Provide the [X, Y] coordinate of the cell's center where the given text is located.  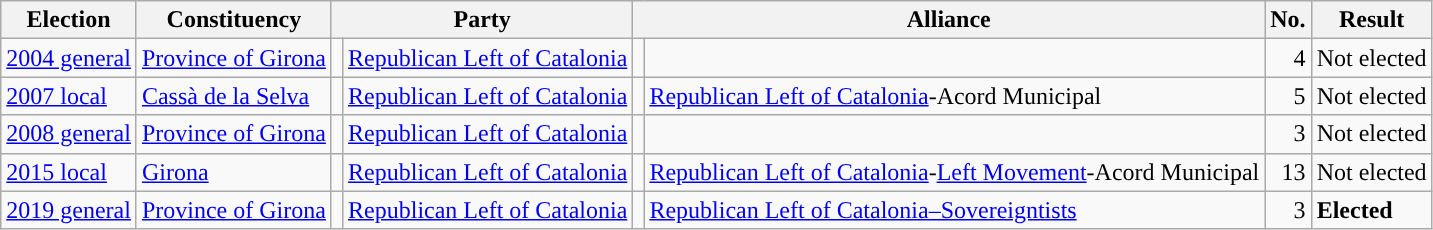
2019 general [69, 210]
Republican Left of Catalonia-Acord Municipal [954, 96]
2008 general [69, 134]
Result [1372, 20]
No. [1288, 20]
Alliance [949, 20]
Girona [234, 172]
2004 general [69, 58]
4 [1288, 58]
13 [1288, 172]
Elected [1372, 210]
Election [69, 20]
Republican Left of Catalonia–Sovereigntists [954, 210]
Cassà de la Selva [234, 96]
Constituency [234, 20]
2015 local [69, 172]
5 [1288, 96]
2007 local [69, 96]
Republican Left of Catalonia-Left Movement-Acord Municipal [954, 172]
Party [482, 20]
